Extract the [x, y] coordinate from the center of the cell holding the provided text.  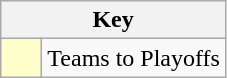
Teams to Playoffs [134, 58]
Key [114, 20]
